Detect which cell encompasses the target text, then output its (x, y) center coordinate. 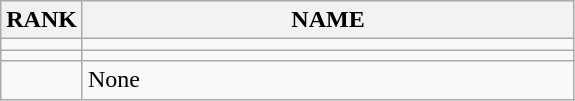
NAME (328, 20)
None (328, 80)
RANK (42, 20)
